Detect which cell encompasses the target text, then output its (X, Y) center coordinate. 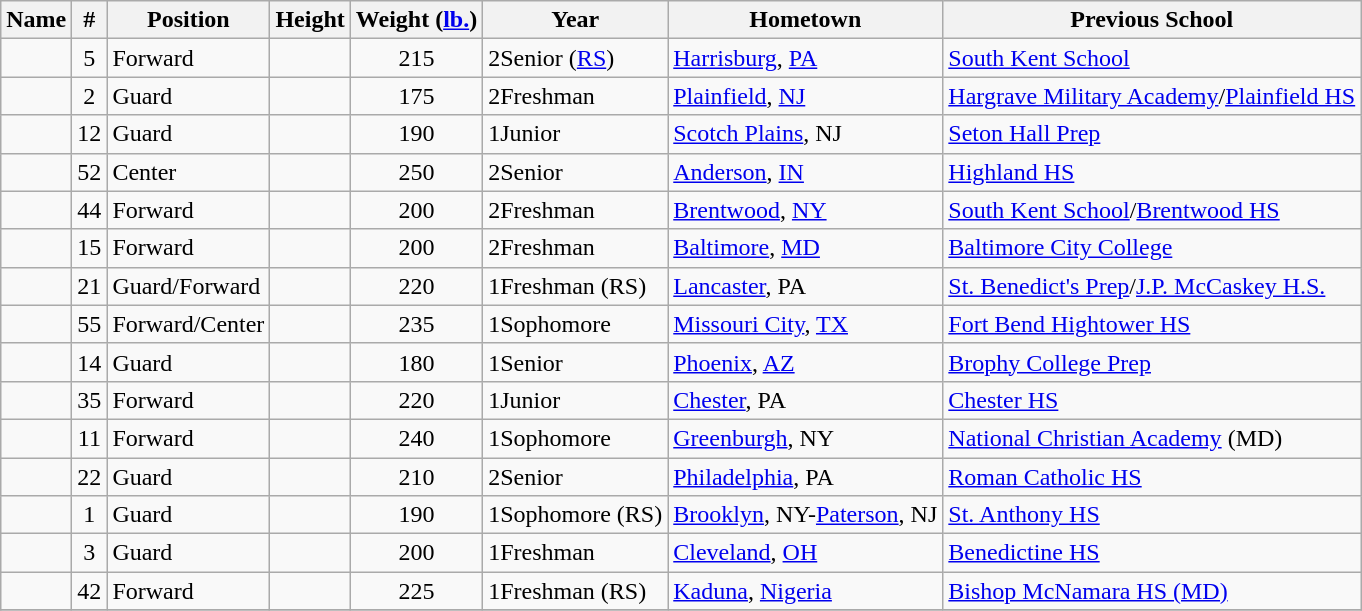
Forward/Center (188, 324)
2 (90, 96)
1Sophomore (RS) (576, 515)
Previous School (1152, 20)
22 (90, 477)
5 (90, 58)
Lancaster, PA (806, 286)
2Senior (RS) (576, 58)
National Christian Academy (MD) (1152, 438)
180 (416, 362)
Greenburgh, NY (806, 438)
Chester, PA (806, 400)
Scotch Plains, NJ (806, 134)
South Kent School (1152, 58)
Kaduna, Nigeria (806, 591)
14 (90, 362)
Chester HS (1152, 400)
Phoenix, AZ (806, 362)
12 (90, 134)
210 (416, 477)
Baltimore City College (1152, 248)
11 (90, 438)
235 (416, 324)
St. Benedict's Prep/J.P. McCaskey H.S. (1152, 286)
Benedictine HS (1152, 553)
Brentwood, NY (806, 210)
Position (188, 20)
Height (310, 20)
21 (90, 286)
Brooklyn, NY-Paterson, NJ (806, 515)
Anderson, IN (806, 172)
175 (416, 96)
1Senior (576, 362)
240 (416, 438)
Missouri City, TX (806, 324)
55 (90, 324)
Name (36, 20)
1Freshman (576, 553)
225 (416, 591)
Plainfield, NJ (806, 96)
1 (90, 515)
Roman Catholic HS (1152, 477)
Bishop McNamara HS (MD) (1152, 591)
# (90, 20)
Harrisburg, PA (806, 58)
Fort Bend Hightower HS (1152, 324)
Year (576, 20)
52 (90, 172)
35 (90, 400)
42 (90, 591)
Brophy College Prep (1152, 362)
Highland HS (1152, 172)
Hometown (806, 20)
Guard/Forward (188, 286)
3 (90, 553)
250 (416, 172)
South Kent School/Brentwood HS (1152, 210)
Philadelphia, PA (806, 477)
Weight (lb.) (416, 20)
Hargrave Military Academy/Plainfield HS (1152, 96)
Baltimore, MD (806, 248)
Cleveland, OH (806, 553)
215 (416, 58)
Seton Hall Prep (1152, 134)
44 (90, 210)
15 (90, 248)
St. Anthony HS (1152, 515)
Center (188, 172)
